Scan for the cell matching the given text and deliver its [X, Y] coordinate at center. 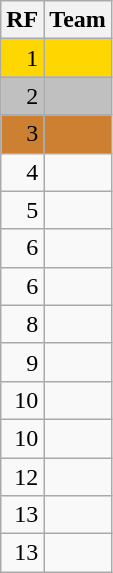
8 [22, 324]
2 [22, 96]
12 [22, 477]
1 [22, 58]
Team [78, 20]
4 [22, 172]
RF [22, 20]
3 [22, 134]
9 [22, 362]
5 [22, 210]
